Locate the cell with the specified text and output its (x, y) center coordinate. 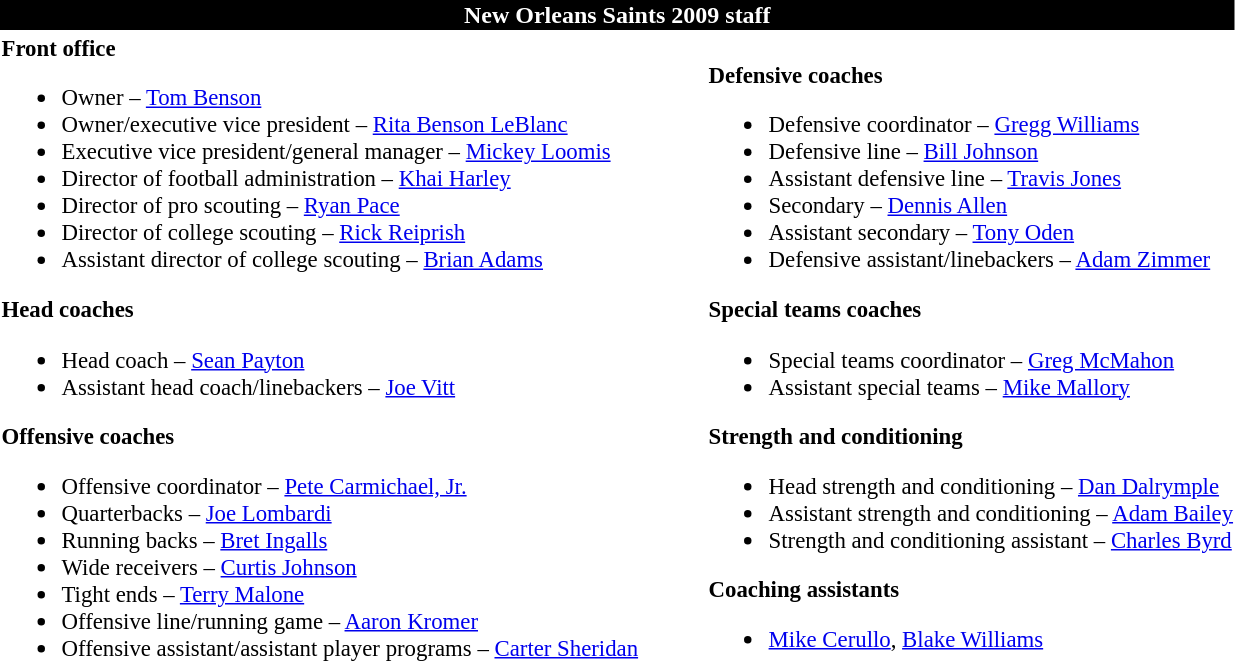
New Orleans Saints 2009 staff (618, 15)
